Output the (X, Y) coordinate of the center of the cell containing the given text.  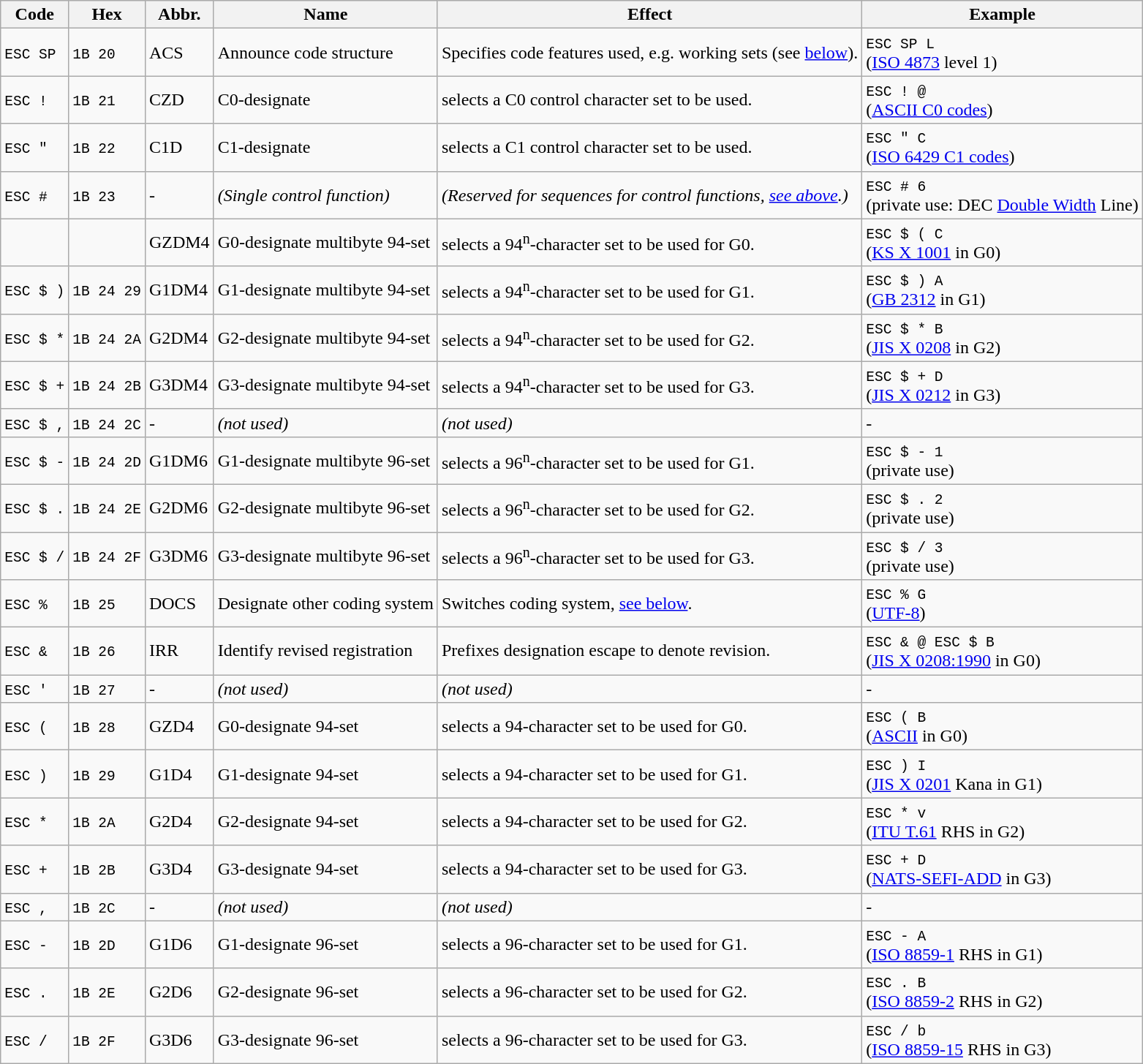
selects a 96-character set to be used for G2. (649, 992)
(Single control function) (325, 195)
1B 21 (107, 99)
Example (1003, 15)
ESC $ / (35, 556)
ESC . (35, 992)
1B 23 (107, 195)
ESC # (35, 195)
ESC ( B (ASCII in G0) (1003, 727)
1B 2B (107, 869)
G1DM6 (179, 461)
selects a 94-character set to be used for G2. (649, 822)
G3-designate multibyte 96-set (325, 556)
G1-designate multibyte 96-set (325, 461)
1B 2D (107, 945)
GZD4 (179, 727)
G2-designate 96-set (325, 992)
ESC * (35, 822)
ESC + D (NATS-SEFI-ADD in G3) (1003, 869)
Effect (649, 15)
G1D4 (179, 774)
selects a 96n-character set to be used for G3. (649, 556)
ESC - (35, 945)
IRR (179, 651)
1B 24 2D (107, 461)
Identify revised registration (325, 651)
1B 27 (107, 689)
selects a C1 control character set to be used. (649, 148)
ESC . B (ISO 8859-2 RHS in G2) (1003, 992)
ESC SP L (ISO 4873 level 1) (1003, 53)
ESC ' (35, 689)
Hex (107, 15)
selects a 94-character set to be used for G3. (649, 869)
ESC ! (35, 99)
ESC $ + (35, 385)
ESC / b (ISO 8859-15 RHS in G3) (1003, 1040)
G3D4 (179, 869)
G2D4 (179, 822)
1B 2E (107, 992)
ESC $ . 2 (private use) (1003, 508)
ESC ( (35, 727)
G3D6 (179, 1040)
1B 24 2B (107, 385)
ESC , (35, 907)
Name (325, 15)
ESC ! @ (ASCII C0 codes) (1003, 99)
C1-designate (325, 148)
G2DM4 (179, 338)
ESC - A (ISO 8859-1 RHS in G1) (1003, 945)
CZD (179, 99)
G3-designate 94-set (325, 869)
selects a 96-character set to be used for G3. (649, 1040)
ESC ) I (JIS X 0201 Kana in G1) (1003, 774)
1B 20 (107, 53)
G2-designate multibyte 94-set (325, 338)
selects a 94-character set to be used for G0. (649, 727)
G0-designate multibyte 94-set (325, 243)
Code (35, 15)
1B 26 (107, 651)
selects a 96n-character set to be used for G1. (649, 461)
ESC % G (UTF-8) (1003, 604)
Specifies code features used, e.g. working sets (see below). (649, 53)
ESC " C (ISO 6429 C1 codes) (1003, 148)
ESC $ . (35, 508)
G1-designate 94-set (325, 774)
GZDM4 (179, 243)
ESC + (35, 869)
1B 2C (107, 907)
G2-designate multibyte 96-set (325, 508)
ESC $ - 1 (private use) (1003, 461)
Switches coding system, see below. (649, 604)
selects a 94n-character set to be used for G0. (649, 243)
G2-designate 94-set (325, 822)
ESC SP (35, 53)
G3DM6 (179, 556)
ESC $ / 3 (private use) (1003, 556)
G2D6 (179, 992)
1B 28 (107, 727)
1B 24 29 (107, 290)
selects a 94-character set to be used for G1. (649, 774)
selects a 94n-character set to be used for G3. (649, 385)
G1-designate 96-set (325, 945)
G0-designate 94-set (325, 727)
G1DM4 (179, 290)
ESC $ , (35, 423)
selects a 94n-character set to be used for G1. (649, 290)
1B 24 2A (107, 338)
ESC & (35, 651)
ESC & @ ESC $ B (JIS X 0208:1990 in G0) (1003, 651)
ESC % (35, 604)
ESC # 6 (private use: DEC Double Width Line) (1003, 195)
C1D (179, 148)
ESC / (35, 1040)
ESC * v (ITU T.61 RHS in G2) (1003, 822)
ESC " (35, 148)
ESC $ ) (35, 290)
G3-designate multibyte 94-set (325, 385)
Abbr. (179, 15)
G1D6 (179, 945)
G3-designate 96-set (325, 1040)
ESC $ * B (JIS X 0208 in G2) (1003, 338)
selects a C0 control character set to be used. (649, 99)
ESC ) (35, 774)
1B 24 2E (107, 508)
ESC $ ) A (GB 2312 in G1) (1003, 290)
C0-designate (325, 99)
(Reserved for sequences for control functions, see above.) (649, 195)
ESC $ + D (JIS X 0212 in G3) (1003, 385)
G3DM4 (179, 385)
1B 2A (107, 822)
1B 22 (107, 148)
Designate other coding system (325, 604)
G1-designate multibyte 94-set (325, 290)
1B 25 (107, 604)
G2DM6 (179, 508)
1B 24 2C (107, 423)
selects a 94n-character set to be used for G2. (649, 338)
ESC $ * (35, 338)
1B 2F (107, 1040)
ESC $ - (35, 461)
Announce code structure (325, 53)
selects a 96n-character set to be used for G2. (649, 508)
selects a 96-character set to be used for G1. (649, 945)
ESC $ ( C (KS X 1001 in G0) (1003, 243)
1B 24 2F (107, 556)
Prefixes designation escape to denote revision. (649, 651)
1B 29 (107, 774)
ACS (179, 53)
DOCS (179, 604)
